Detect which cell encompasses the target text, then output its [X, Y] center coordinate. 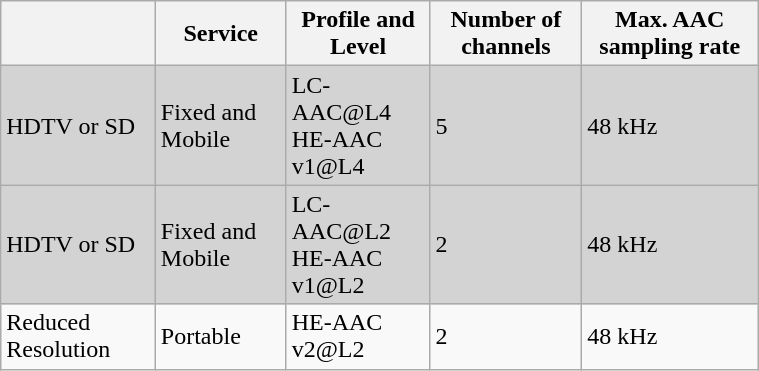
Portable [220, 336]
5 [506, 126]
Profile and Level [358, 34]
Service [220, 34]
LC-AAC@L2HE-AAC v1@L2 [358, 244]
LC-AAC@L4HE-AAC v1@L4 [358, 126]
HE-AAC v2@L2 [358, 336]
Number of channels [506, 34]
Reduced Resolution [78, 336]
Max. AAC sampling rate [670, 34]
